Pinpoint the cell where the given text exists, returning its [x, y] midpoint coordinate. 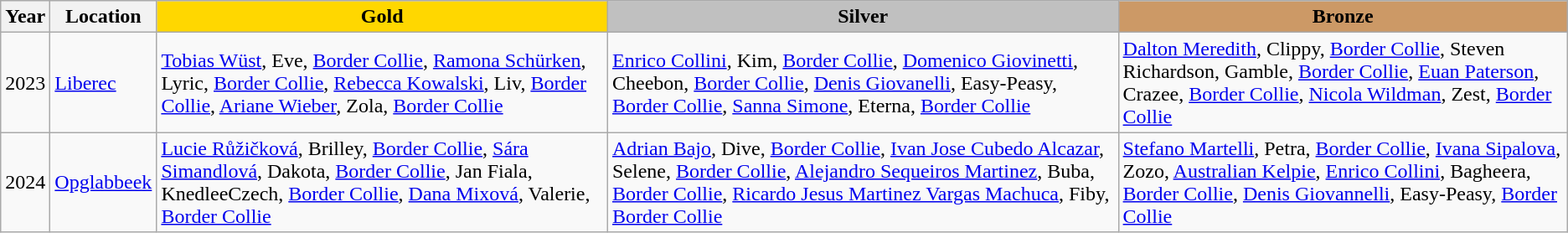
Liberec [104, 82]
Bronze [1343, 17]
Year [25, 17]
Tobias Wüst, Eve, Border Collie, Ramona Schürken, Lyric, Border Collie, Rebecca Kowalski, Liv, Border Collie, Ariane Wieber, Zola, Border Collie [382, 82]
2024 [25, 183]
Location [104, 17]
2023 [25, 82]
Opglabbeek [104, 183]
Silver [863, 17]
Gold [382, 17]
